Capture the cell that displays the provided text and extract its (x, y) central coordinate. 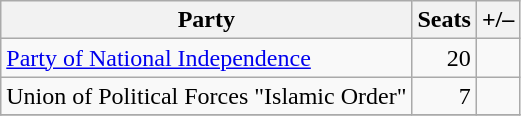
7 (444, 96)
Seats (444, 20)
+/– (498, 20)
Union of Political Forces "Islamic Order" (206, 96)
20 (444, 58)
Party of National Independence (206, 58)
Party (206, 20)
